Capture the cell that displays the provided text and extract its (x, y) central coordinate. 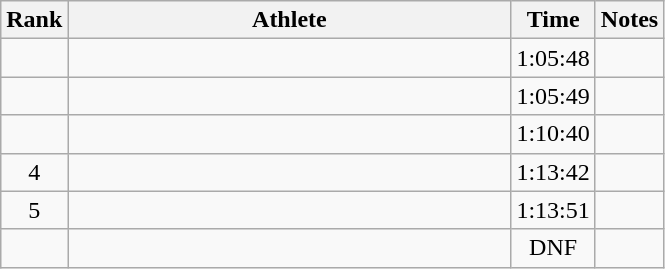
5 (34, 210)
Notes (629, 20)
1:13:42 (553, 172)
Rank (34, 20)
4 (34, 172)
1:10:40 (553, 134)
1:05:49 (553, 96)
Time (553, 20)
DNF (553, 248)
1:13:51 (553, 210)
1:05:48 (553, 58)
Athlete (290, 20)
